Output the (x, y) coordinate of the center of the cell containing the given text.  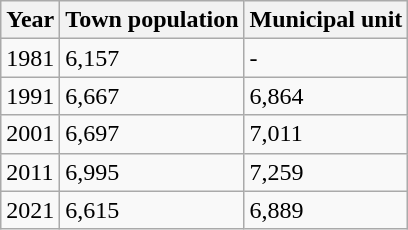
6,157 (152, 58)
6,697 (152, 134)
6,667 (152, 96)
6,889 (326, 210)
7,011 (326, 134)
6,864 (326, 96)
6,995 (152, 172)
Year (30, 20)
6,615 (152, 210)
1991 (30, 96)
7,259 (326, 172)
Town population (152, 20)
- (326, 58)
2021 (30, 210)
2001 (30, 134)
1981 (30, 58)
Municipal unit (326, 20)
2011 (30, 172)
